For the text-containing cell, return its midpoint in (X, Y) coordinate format. 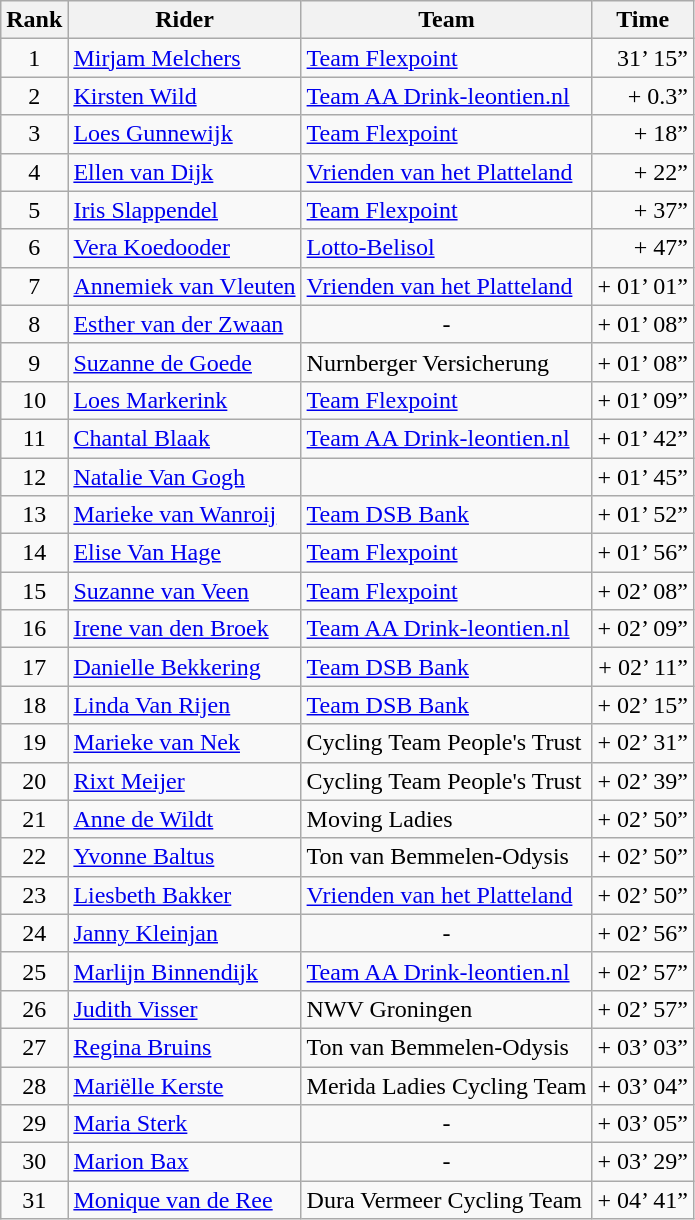
17 (34, 667)
+ 02’ 11” (642, 667)
Regina Bruins (184, 1047)
Iris Slappendel (184, 210)
Lotto-Belisol (446, 248)
Time (642, 20)
8 (34, 324)
Vera Koedooder (184, 248)
Esther van der Zwaan (184, 324)
14 (34, 553)
Maria Sterk (184, 1124)
+ 02’ 09” (642, 629)
Marlijn Binnendijk (184, 971)
+ 02’ 56” (642, 933)
Monique van de Ree (184, 1200)
+ 01’ 52” (642, 515)
+ 03’ 05” (642, 1124)
Liesbeth Bakker (184, 895)
+ 47” (642, 248)
7 (34, 286)
Linda Van Rijen (184, 705)
10 (34, 400)
12 (34, 477)
Merida Ladies Cycling Team (446, 1085)
18 (34, 705)
Suzanne van Veen (184, 591)
4 (34, 172)
31’ 15” (642, 58)
Team (446, 20)
28 (34, 1085)
+ 02’ 31” (642, 743)
+ 37” (642, 210)
Rixt Meijer (184, 781)
+ 04’ 41” (642, 1200)
Rider (184, 20)
30 (34, 1162)
+ 03’ 29” (642, 1162)
Loes Markerink (184, 400)
9 (34, 362)
11 (34, 438)
16 (34, 629)
5 (34, 210)
29 (34, 1124)
Moving Ladies (446, 819)
NWV Groningen (446, 1009)
Mirjam Melchers (184, 58)
Nurnberger Versicherung (446, 362)
Janny Kleinjan (184, 933)
Marion Bax (184, 1162)
24 (34, 933)
Yvonne Baltus (184, 857)
Ellen van Dijk (184, 172)
Mariëlle Kerste (184, 1085)
+ 02’ 39” (642, 781)
Kirsten Wild (184, 96)
1 (34, 58)
+ 03’ 03” (642, 1047)
+ 18” (642, 134)
Judith Visser (184, 1009)
Loes Gunnewijk (184, 134)
+ 01’ 09” (642, 400)
Marieke van Wanroij (184, 515)
Rank (34, 20)
20 (34, 781)
Dura Vermeer Cycling Team (446, 1200)
Suzanne de Goede (184, 362)
21 (34, 819)
26 (34, 1009)
Elise Van Hage (184, 553)
Natalie Van Gogh (184, 477)
+ 01’ 45” (642, 477)
25 (34, 971)
Danielle Bekkering (184, 667)
+ 0.3” (642, 96)
Annemiek van Vleuten (184, 286)
15 (34, 591)
19 (34, 743)
+ 02’ 08” (642, 591)
Anne de Wildt (184, 819)
Irene van den Broek (184, 629)
2 (34, 96)
Chantal Blaak (184, 438)
22 (34, 857)
+ 02’ 15” (642, 705)
Marieke van Nek (184, 743)
+ 01’ 42” (642, 438)
6 (34, 248)
31 (34, 1200)
3 (34, 134)
13 (34, 515)
23 (34, 895)
+ 01’ 01” (642, 286)
+ 03’ 04” (642, 1085)
27 (34, 1047)
+ 22” (642, 172)
+ 01’ 56” (642, 553)
